Return (x, y) of the center of cell containing provided text 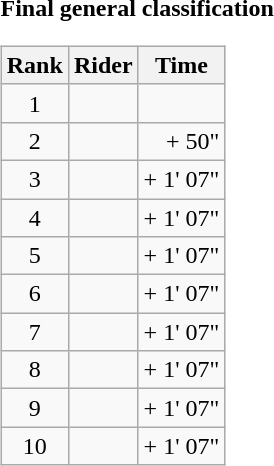
6 (34, 294)
2 (34, 141)
+ 50" (182, 141)
Rank (34, 65)
Rider (103, 65)
5 (34, 256)
10 (34, 446)
3 (34, 179)
Time (182, 65)
7 (34, 332)
1 (34, 103)
4 (34, 217)
8 (34, 370)
9 (34, 408)
